Scan for the cell matching the given text and deliver its (x, y) coordinate at center. 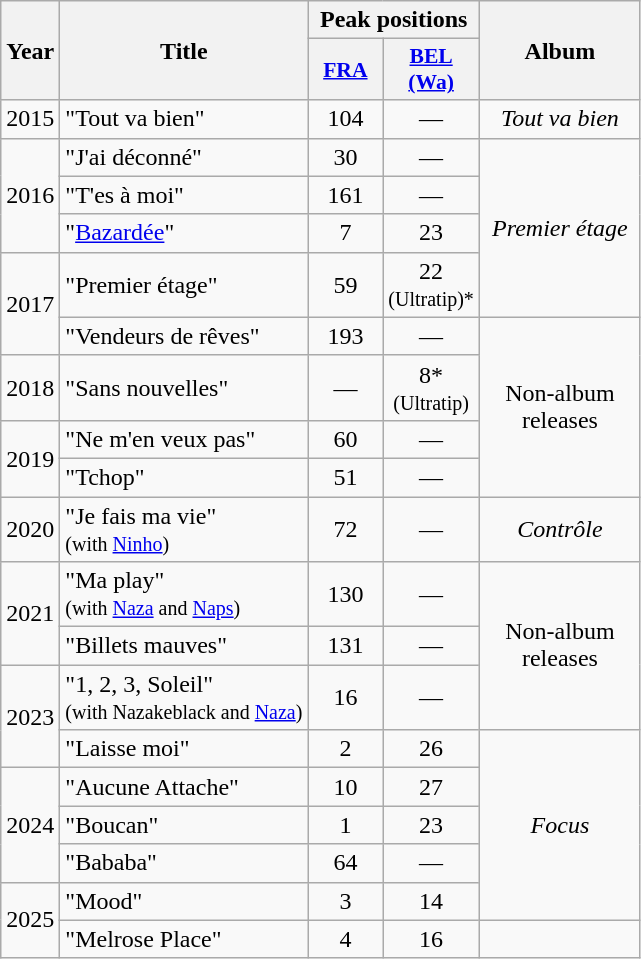
"Boucan" (184, 825)
60 (346, 439)
2023 (30, 716)
"Billets mauves" (184, 646)
1 (346, 825)
22(Ultratip)* (432, 284)
Title (184, 50)
2024 (30, 825)
104 (346, 119)
Contrôle (560, 528)
2025 (30, 920)
Peak positions (394, 20)
72 (346, 528)
"Bazardée" (184, 233)
"Mood" (184, 901)
2017 (30, 304)
2015 (30, 119)
64 (346, 863)
"Sans nouvelles" (184, 388)
7 (346, 233)
161 (346, 195)
26 (432, 749)
"Laisse moi" (184, 749)
"Premier étage" (184, 284)
"T'es à moi" (184, 195)
10 (346, 787)
51 (346, 477)
59 (346, 284)
131 (346, 646)
"Tchop" (184, 477)
"Bababa" (184, 863)
"Je fais ma vie"(with Ninho) (184, 528)
30 (346, 157)
Premier étage (560, 228)
"1, 2, 3, Soleil"(with Nazakeblack and Naza) (184, 698)
2020 (30, 528)
27 (432, 787)
"Aucune Attache" (184, 787)
14 (432, 901)
130 (346, 594)
"Tout va bien" (184, 119)
Year (30, 50)
2021 (30, 614)
"J'ai déconné" (184, 157)
BEL(Wa) (432, 70)
193 (346, 336)
"Melrose Place" (184, 939)
Focus (560, 825)
3 (346, 901)
FRA (346, 70)
2 (346, 749)
Album (560, 50)
8*(Ultratip) (432, 388)
Tout va bien (560, 119)
4 (346, 939)
"Vendeurs de rêves" (184, 336)
"Ne m'en veux pas" (184, 439)
2016 (30, 195)
2018 (30, 388)
"Ma play"(with Naza and Naps) (184, 594)
2019 (30, 458)
